Locate the cell with the specified text and output its (X, Y) center coordinate. 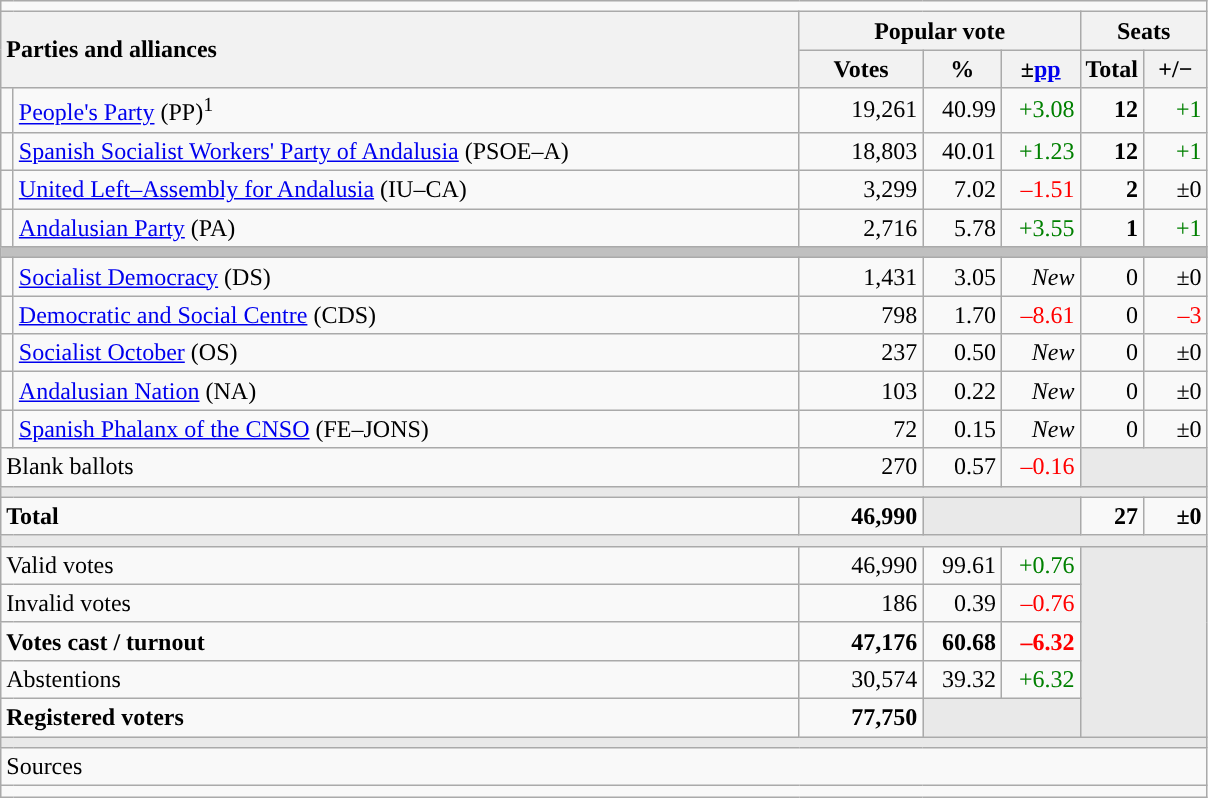
–6.32 (1040, 641)
Valid votes (400, 565)
Seats (1144, 31)
+/− (1176, 69)
United Left–Assembly for Andalusia (IU–CA) (406, 190)
60.68 (962, 641)
–8.61 (1040, 315)
–0.16 (1040, 467)
0.57 (962, 467)
Blank ballots (400, 467)
19,261 (861, 110)
Abstentions (400, 679)
2,716 (861, 228)
40.99 (962, 110)
237 (861, 353)
5.78 (962, 228)
47,176 (861, 641)
Sources (604, 767)
±pp (1040, 69)
99.61 (962, 565)
1 (1112, 228)
30,574 (861, 679)
1.70 (962, 315)
Spanish Socialist Workers' Party of Andalusia (PSOE–A) (406, 151)
0.15 (962, 429)
–1.51 (1040, 190)
Invalid votes (400, 603)
Spanish Phalanx of the CNSO (FE–JONS) (406, 429)
0.50 (962, 353)
3.05 (962, 277)
798 (861, 315)
Socialist Democracy (DS) (406, 277)
77,750 (861, 718)
270 (861, 467)
% (962, 69)
103 (861, 391)
27 (1112, 516)
2 (1112, 190)
Socialist October (OS) (406, 353)
72 (861, 429)
–0.76 (1040, 603)
Votes (861, 69)
Democratic and Social Centre (CDS) (406, 315)
1,431 (861, 277)
7.02 (962, 190)
Andalusian Party (PA) (406, 228)
+3.08 (1040, 110)
186 (861, 603)
Andalusian Nation (NA) (406, 391)
+3.55 (1040, 228)
39.32 (962, 679)
People's Party (PP)1 (406, 110)
Registered voters (400, 718)
+6.32 (1040, 679)
Parties and alliances (400, 50)
18,803 (861, 151)
0.39 (962, 603)
0.22 (962, 391)
40.01 (962, 151)
+0.76 (1040, 565)
Popular vote (940, 31)
+1.23 (1040, 151)
3,299 (861, 190)
Votes cast / turnout (400, 641)
–3 (1176, 315)
